Determine the [X, Y] coordinate at the center of the cell enclosing the given text.  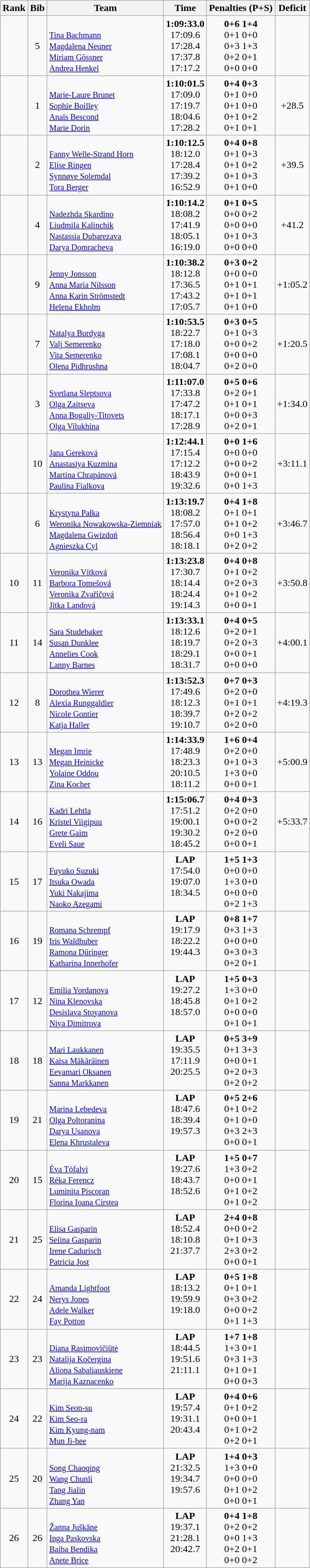
1:10:12.518:12.017:28.417:39.216:52.9 [185, 165]
1+5 1+30+0 0+01+3 0+00+0 0+00+2 1+3 [240, 881]
0+5 3+90+1 3+30+0 0+10+2 0+30+2 0+2 [240, 1060]
0+4 0+80+1 0+30+1 0+20+1 0+30+1 0+0 [240, 165]
Jenny JonssonAnna Maria NilssonAnna Karin StrömstedtHelena Ekholm [106, 284]
9 [38, 284]
+5:00.9 [292, 762]
LAP19:37.121:28.120:42.7 [185, 1538]
8 [38, 702]
Veronika VítkováBarbora TomešováVeronika ZvařičováJitka Landová [106, 583]
1:10:14.218:08.217:41.918:05.116:19.0 [185, 225]
1:13:52.317:49.618:12.318:39.719:10.7 [185, 702]
Žanna JuškāneInga PaskovskaBaiba BendikaAnete Brice [106, 1538]
0+3 0+20+0 0+00+1 0+10+1 0+10+1 0+0 [240, 284]
0+4 0+30+1 0+00+1 0+00+1 0+20+1 0+1 [240, 105]
+1:34.0 [292, 404]
Natalya BurdygaValj SemerenkoVita SemerenkoOlena Pidhrushna [106, 344]
Jana GerekováAnastasiya KuzminaMartina ChrapánováPaulina Fialkova [106, 463]
0+5 2+60+1 0+20+1 0+00+3 2+30+0 0+1 [240, 1120]
1+7 1+81+3 0+10+3 1+30+1 0+10+0 0+3 [240, 1359]
Éva TófalviRéka FerenczLuminita PiscoranFlorina Ioana Cirstea [106, 1180]
0+3 0+50+1 0+30+0 0+20+0 0+00+2 0+0 [240, 344]
0+4 1+80+2 0+20+0 1+30+2 0+10+0 0+2 [240, 1538]
0+0 1+60+0 0+00+0 0+20+0 0+10+0 1+3 [240, 463]
+28.5 [292, 105]
LAP21:32.519:34.719:57.6 [185, 1478]
1:15:06.717:51.219:00.119:30.218:45.2 [185, 822]
LAP19:35.517:11.920:25.5 [185, 1060]
Sara StudebakerSusan DunkleeAnnelies CookLanny Barnes [106, 642]
+4:19.3 [292, 702]
Song ChaoqingWang ChunliTang JialinZhang Yan [106, 1478]
1:11:07.017:33.817:47.218:17.117:28.9 [185, 404]
Time [185, 8]
1 [38, 105]
1:13:33.118:12.618:19.718:29.118:31.7 [185, 642]
LAP17:54.019:07.018:34.5 [185, 881]
+3:50.8 [292, 583]
1+4 0+31+3 0+00+0 0+00+1 0+20+0 0+1 [240, 1478]
LAP18:47.618:39.419:57.3 [185, 1120]
+4:00.1 [292, 642]
+39.5 [292, 165]
0+4 0+50+2 0+10+2 0+30+0 0+10+0 0+0 [240, 642]
1+6 0+40+2 0+00+1 0+31+3 0+00+0 0+1 [240, 762]
LAP19:17.918:22.219:44.3 [185, 941]
0+7 0+30+2 0+00+1 0+10+2 0+20+2 0+0 [240, 702]
Bib [38, 8]
Fanny Welle-Strand HornElise RingenSynnøve SolemdalTora Berger [106, 165]
Svetlana SleptsovaOlga ZaitsevaAnna Bogaliy-TitovetsOlga Vilukhina [106, 404]
2+4 0+80+0 0+20+1 0+32+3 0+20+0 0+1 [240, 1239]
+3:11.1 [292, 463]
Rank [14, 8]
7 [38, 344]
Kadri LehtlaKristel ViigipuuGrete GaimEveli Saue [106, 822]
Megan ImrieMegan HeinickeYolaine OddouZina Kocher [106, 762]
5 [38, 46]
1+5 0+31+3 0+00+1 0+20+0 0+00+1 0+1 [240, 1001]
1+5 0+71+3 0+20+0 0+10+1 0+20+1 0+2 [240, 1180]
1:10:53.518:22.717:18.017:08.118:04.7 [185, 344]
Mari LaukkanenKaisa MäkäräinenEevamari OksanenSanna Markkanen [106, 1060]
1:10:01.517:09.017:19.718:04.617:28.2 [185, 105]
2 [38, 165]
Kim Seon-suKim Seo-raKim Kyung-namMun Ji-hee [106, 1418]
Emilia YordanovaNina KlenovskaDesislava StoyanovaNiya Dimitrova [106, 1001]
LAP19:27.618:43.718:52.6 [185, 1180]
Fuyuko SuzukiItsuka OwadaYuki NakajimaNaoko Azegami [106, 881]
3 [38, 404]
0+5 1+80+1 0+10+3 0+20+0 0+20+1 1+3 [240, 1299]
0+8 1+70+3 1+30+0 0+00+3 0+30+2 0+1 [240, 941]
0+1 0+50+0 0+20+0 0+00+1 0+30+0 0+0 [240, 225]
1:14:33.917:48.918:23.320:10.518:11.2 [185, 762]
Dorothea WiererAlexia RunggaldierNicole GontierKatja Haller [106, 702]
+5:33.7 [292, 822]
1:12:44.117:15.417:12.218:43.919:32.6 [185, 463]
0+4 1+80+1 0+10+1 0+20+0 1+30+2 0+2 [240, 523]
Krystyna PałkaWeronika Nowakowska-ZiemniakMagdalena GwizdońAgnieszka Cyl [106, 523]
+3:46.7 [292, 523]
+1:05.2 [292, 284]
Penalties (P+S) [240, 8]
LAP18:44.519:51.621:11.1 [185, 1359]
Elisa GasparinSelina GasparinIrene CadurischPatricia Jost [106, 1239]
Amanda LightfootNerys JonesAdele WalkerFay Potton [106, 1299]
1:13:23.817:30.718:14.418:24.419:14.3 [185, 583]
0+4 0+80+1 0+20+2 0+30+1 0+20+0 0+1 [240, 583]
1:09:33.017:09.617:28.417:37.817:17.2 [185, 46]
Team [106, 8]
0+6 1+40+1 0+00+3 1+30+2 0+10+0 0+0 [240, 46]
0+4 0+30+2 0+00+0 0+20+2 0+00+0 0+1 [240, 822]
+1:20.5 [292, 344]
Nadezhda SkardinoLiudmila KalinchikNastassia DubarezavaDarya Domracheva [106, 225]
LAP19:57.419:31.120:43.4 [185, 1418]
1:10:38.218:12.817:36.517:43.217:05.7 [185, 284]
+41.2 [292, 225]
Marie-Laure BrunetSophie BoilleyAnaïs BescondMarie Dorin [106, 105]
Marina LebedevaOlga PoltoraninaDarya UsanovaElena Khrustaleva [106, 1120]
LAP18:52.418:10.821:37.7 [185, 1239]
Tina BachmannMagdalena NeunerMiriam GössnerAndrea Henkel [106, 46]
LAP18:13.219:59.919:18.0 [185, 1299]
4 [38, 225]
1:13:19.718:08.217:57.018:56.418:18.1 [185, 523]
0+5 0+60+2 0+10+1 0+10+0 0+30+2 0+1 [240, 404]
6 [38, 523]
Romana SchrempfIris WaldhuberRamona DüringerKatharina Innerhofer [106, 941]
0+4 0+60+1 0+20+0 0+10+1 0+20+2 0+1 [240, 1418]
LAP19:27.218:45.818:57.0 [185, 1001]
Deficit [292, 8]
Diana RasimovičiūtėNatalija KočerginaAliona SabaliauskieneMarija Kaznacenko [106, 1359]
